Output the [X, Y] coordinate of the center of the cell containing the given text.  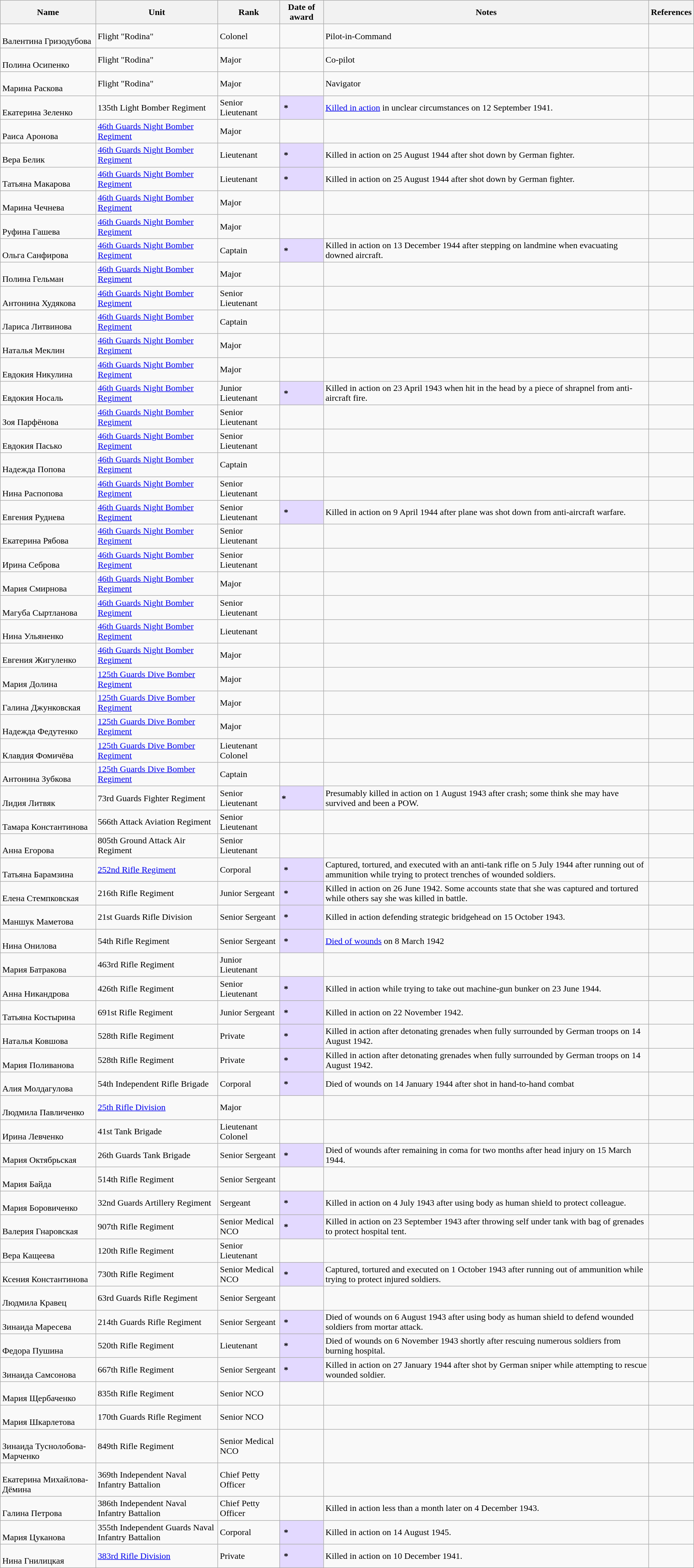
Date of award [302, 12]
Killed in action on 23 September 1943 after throwing self under tank with bag of grenades to protect hospital tent. [486, 1227]
Марина Раскова [48, 83]
Екатерина Зеленко [48, 108]
Алия Молдагулова [48, 1084]
Наталья Меклин [48, 346]
216th Rifle Regiment [157, 893]
54th Independent Rifle Brigade [157, 1084]
Notes [486, 12]
Colonel [249, 36]
Name [48, 12]
32nd Guards Artillery Regiment [157, 1203]
54th Rifle Regiment [157, 941]
Died of wounds after remaining in coma for two months after head injury on 15 March 1944. [486, 1155]
Died of wounds on 14 January 1944 after shot in hand-to-hand combat [486, 1084]
Нина Онилова [48, 941]
25th Rifle Division [157, 1108]
Sergeant [249, 1203]
805th Ground Attack Air Regiment [157, 845]
References [671, 12]
Мария Октябрьская [48, 1155]
Мария Щербаченко [48, 1393]
Co-pilot [486, 60]
Галина Петрова [48, 1509]
Navigator [486, 83]
120th Rifle Regiment [157, 1250]
Died of wounds on 6 August 1943 after using body as human shield to defend wounded soldiers from mortar attack. [486, 1322]
Мария Цуканова [48, 1532]
Елена Стемпковская [48, 893]
835th Rifle Regiment [157, 1393]
Killed in action on 22 November 1942. [486, 1012]
426th Rifle Regiment [157, 988]
Мария Шкарлетова [48, 1417]
Killed in action on 26 June 1942. Some accounts state that she was captured and tortured while others say she was killed in battle. [486, 893]
Клавдия Фомичёва [48, 750]
170th Guards Rifle Regiment [157, 1417]
Маншук Маметова [48, 917]
135th Light Bomber Regiment [157, 108]
Полина Осипенко [48, 60]
Людмила Павличенко [48, 1108]
Зинаида Туснолобова-Марченко [48, 1446]
Killed in action on 14 August 1945. [486, 1532]
Людмила Кравец [48, 1298]
Антонина Худякова [48, 298]
Зинаида Маресева [48, 1322]
Killed in action on 4 July 1943 after using body as human shield to protect colleague. [486, 1203]
730th Rifle Regiment [157, 1274]
566th Attack Aviation Regiment [157, 822]
Killed in action defending strategic bridgehead on 15 October 1943. [486, 917]
Федора Пушина [48, 1345]
Екатерина Рябова [48, 536]
Pilot-in-Command [486, 36]
Мария Батракова [48, 965]
463rd Rifle Regiment [157, 965]
Killed in action while trying to take out machine-gun bunker on 23 June 1944. [486, 988]
Unit [157, 12]
907th Rifle Regiment [157, 1227]
Полина Гельман [48, 274]
Rank [249, 12]
667th Rifle Regiment [157, 1370]
21st Guards Rifle Division [157, 917]
383rd Rifle Division [157, 1556]
Killed in action on 23 April 1943 when hit in the head by a piece of shrapnel from anti-aircraft fire. [486, 393]
Мария Поливанова [48, 1060]
355th Independent Guards Naval Infantry Battalion [157, 1532]
Зинаида Самсонова [48, 1370]
Captured, tortured and executed on 1 October 1943 after running out of ammunition while trying to protect injured soldiers. [486, 1274]
Killed in action on 27 January 1944 after shot by German sniper while attempting to rescue wounded soldier. [486, 1370]
Мария Байда [48, 1179]
Наталья Ковшова [48, 1036]
Валентина Гризодубова [48, 36]
Killed in action on 10 December 1941. [486, 1556]
Галина Джунковская [48, 703]
Вера Кащеева [48, 1250]
Ксения Константинова [48, 1274]
Лариса Литвинова [48, 322]
Killed in action on 13 December 1944 after stepping on landmine when evacuating downed aircraft. [486, 250]
Евдокия Носаль [48, 393]
Надежда Попова [48, 465]
849th Rifle Regiment [157, 1446]
Татьяна Барамзина [48, 870]
Died of wounds on 6 November 1943 shortly after rescuing numerous soldiers from burning hospital. [486, 1345]
Евдокия Никулина [48, 370]
Тамара Константинова [48, 822]
26th Guards Tank Brigade [157, 1155]
386th Independent Naval Infantry Battalion [157, 1509]
Евдокия Пасько [48, 441]
Presumably killed in action on 1 August 1943 after crash; some think she may have survived and been a POW. [486, 798]
Мария Боровиченко [48, 1203]
214th Guards Rifle Regiment [157, 1322]
Раиса Аронова [48, 131]
Ирина Себрова [48, 560]
Надежда Федутенко [48, 727]
Killed in action on 9 April 1944 after plane was shot down from anti-aircraft warfare. [486, 512]
Анна Егорова [48, 845]
Нина Гнилицкая [48, 1556]
Мария Долина [48, 679]
Killed in action in unclear circumstances on 12 September 1941. [486, 108]
Ирина Левченко [48, 1132]
Зоя Парфёнова [48, 417]
369th Independent Naval Infantry Battalion [157, 1480]
Killed in action less than a month later on 4 December 1943. [486, 1509]
Татьяна Макарова [48, 179]
Екатерина Михайлова-Дёмина [48, 1480]
Мария Смирнова [48, 583]
73rd Guards Fighter Regiment [157, 798]
Нина Ульяненко [48, 631]
Татьяна Костырина [48, 1012]
Руфина Гашева [48, 226]
Магуба Сыртланова [48, 608]
Валерия Гнаровская [48, 1227]
Антонина Зубкова [48, 774]
Марина Чечнева [48, 203]
691st Rifle Regiment [157, 1012]
252nd Rifle Regiment [157, 870]
Нина Распопова [48, 488]
Евгения Жигуленко [48, 655]
Died of wounds on 8 March 1942 [486, 941]
63rd Guards Rifle Regiment [157, 1298]
Анна Никандрова [48, 988]
514th Rifle Regiment [157, 1179]
Евгения Руднева [48, 512]
520th Rifle Regiment [157, 1345]
Ольга Санфирова [48, 250]
Лидия Литвяк [48, 798]
41st Tank Brigade [157, 1132]
Вера Белик [48, 155]
